Find where the given text appears and provide that cell's center as (x, y) coordinate. 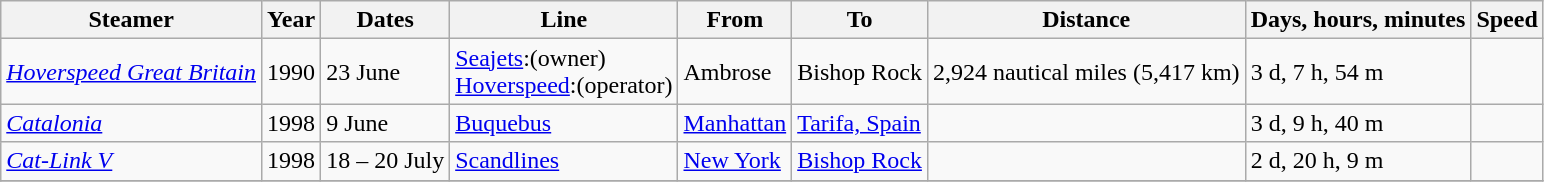
Dates (386, 20)
Cat-Link V (132, 161)
Ambrose (735, 72)
3 d, 9 h, 40 m (1358, 123)
New York (735, 161)
Line (564, 20)
Manhattan (735, 123)
Speed (1507, 20)
18 – 20 July (386, 161)
Hoverspeed Great Britain (132, 72)
2,924 nautical miles (5,417 km) (1086, 72)
23 June (386, 72)
Seajets:(owner)Hoverspeed:(operator) (564, 72)
To (860, 20)
Tarifa, Spain (860, 123)
2 d, 20 h, 9 m (1358, 161)
Steamer (132, 20)
9 June (386, 123)
Catalonia (132, 123)
3 d, 7 h, 54 m (1358, 72)
Scandlines (564, 161)
Distance (1086, 20)
Days, hours, minutes (1358, 20)
From (735, 20)
1990 (292, 72)
Buquebus (564, 123)
Year (292, 20)
